Detect which cell encompasses the target text, then output its [x, y] center coordinate. 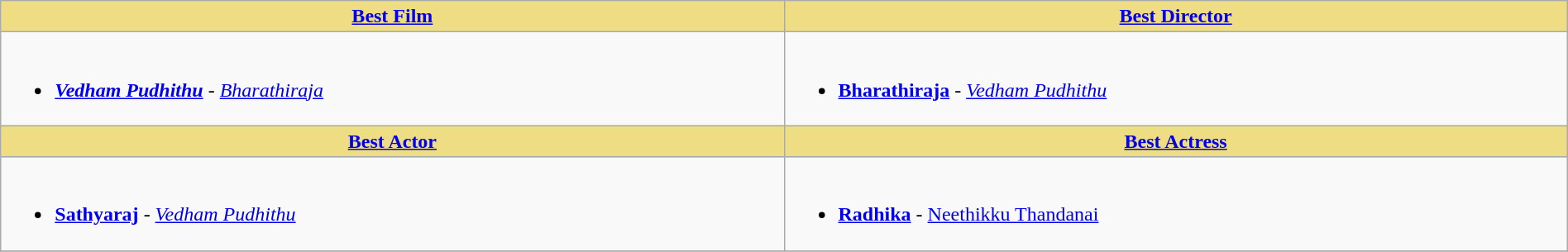
Best Actress [1176, 141]
Radhika - Neethikku Thandanai [1176, 203]
Best Director [1176, 17]
Bharathiraja - Vedham Pudhithu [1176, 79]
Best Film [392, 17]
Vedham Pudhithu - Bharathiraja [392, 79]
Sathyaraj - Vedham Pudhithu [392, 203]
Best Actor [392, 141]
